Find where the given text appears and provide that cell's center as (X, Y) coordinate. 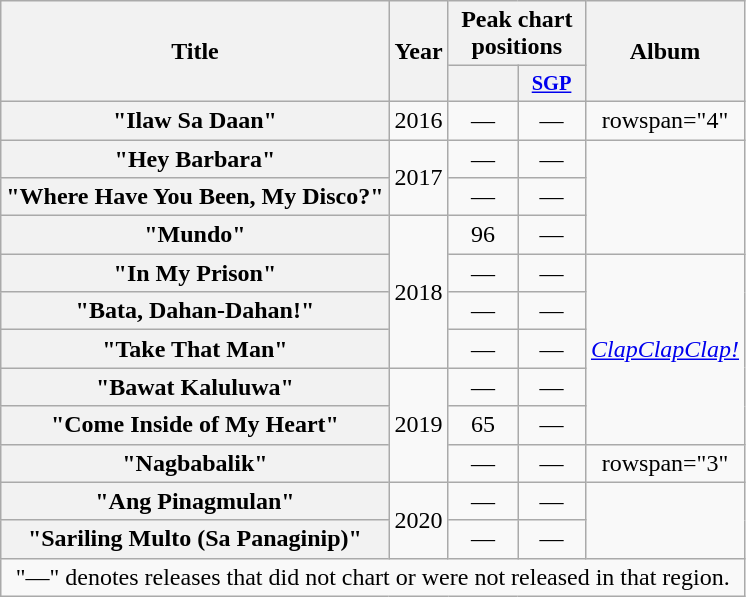
96 (483, 235)
2017 (418, 178)
"Where Have You Been, My Disco?" (195, 197)
"Ilaw Sa Daan" (195, 120)
Year (418, 52)
"Bawat Kaluluwa" (195, 387)
2019 (418, 425)
"Hey Barbara" (195, 159)
65 (483, 425)
"Ang Pinagmulan" (195, 501)
2016 (418, 120)
SGP (552, 84)
"Take That Man" (195, 349)
"Nagbabalik" (195, 463)
2020 (418, 520)
"—" denotes releases that did not chart or were not released in that region. (373, 577)
"Come Inside of My Heart" (195, 425)
"In My Prison" (195, 273)
"Sariling Multo (Sa Panaginip)" (195, 539)
"Bata, Dahan-Dahan!" (195, 311)
rowspan="4" (664, 120)
"Mundo" (195, 235)
2018 (418, 292)
Title (195, 52)
Peak chart positions (516, 34)
Album (664, 52)
rowspan="3" (664, 463)
ClapClapClap! (664, 349)
